Identify which cell holds the provided text, then report its (x, y) central coordinate. 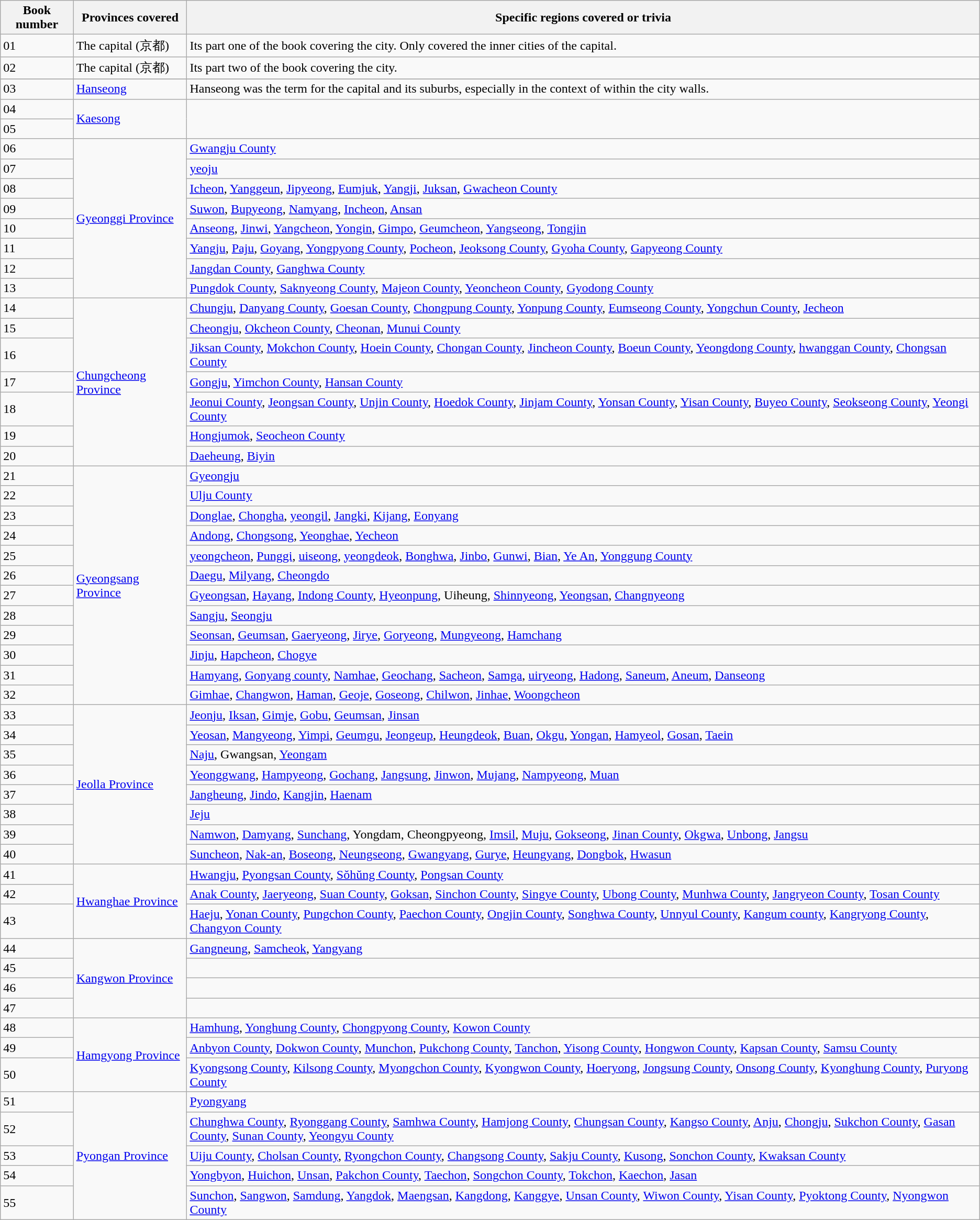
27 (37, 595)
Its part two of the book covering the city. (583, 68)
17 (37, 382)
53 (37, 1156)
39 (37, 834)
07 (37, 169)
34 (37, 735)
01 (37, 46)
Ulju County (583, 496)
Pyongan Province (130, 1156)
Suwon, Bupyeong, Namyang, Incheon, Ansan (583, 208)
24 (37, 535)
Gyeongsan, Hayang, Indong County, Hyeonpung, Uiheung, Shinnyeong, Yeongsan, Changnyeong (583, 595)
yeoju (583, 169)
38 (37, 814)
49 (37, 1048)
Anbyon County, Dokwon County, Munchon, Pukchong County, Tanchon, Yisong County, Hongwon County, Kapsan County, Samsu County (583, 1048)
29 (37, 635)
Specific regions covered or trivia (583, 18)
06 (37, 149)
Suncheon, Nak-an, Boseong, Neungseong, Gwangyang, Gurye, Heungyang, Dongbok, Hwasun (583, 854)
05 (37, 129)
10 (37, 228)
Jangheung, Jindo, Kangjin, Haenam (583, 794)
16 (37, 355)
Hanseong (130, 89)
Uiju County, Cholsan County, Ryongchon County, Changsong County, Sakju County, Kusong, Sonchon County, Kwaksan County (583, 1156)
Kyongsong County, Kilsong County, Myongchon County, Kyongwon County, Hoeryong, Jongsung County, Onsong County, Kyonghung County, Puryong County (583, 1075)
Jangdan County, Ganghwa County (583, 268)
41 (37, 874)
50 (37, 1075)
45 (37, 968)
Naju, Gwangsan, Yeongam (583, 755)
Gongju, Yimchon County, Hansan County (583, 382)
Gwangju County (583, 149)
33 (37, 715)
Yongbyon, Huichon, Unsan, Pakchon County, Taechon, Songchon County, Tokchon, Kaechon, Jasan (583, 1176)
Pungdok County, Saknyeong County, Majeon County, Yeoncheon County, Gyodong County (583, 288)
Jiksan County, Mokchon County, Hoein County, Chongan County, Jincheon County, Boeun County, Yeongdong County, hwanggan County, Chongsan County (583, 355)
31 (37, 675)
Provinces covered (130, 18)
Namwon, Damyang, Sunchang, Yongdam, Cheongpyeong, Imsil, Muju, Gokseong, Jinan County, Okgwa, Unbong, Jangsu (583, 834)
Hwangju, Pyongsan County, Sŏhŭng County, Pongsan County (583, 874)
26 (37, 575)
Anak County, Jaeryeong, Suan County, Goksan, Sinchon County, Singye County, Ubong County, Munhwa County, Jangryeon County, Tosan County (583, 894)
11 (37, 248)
Cheongju, Okcheon County, Cheonan, Munui County (583, 328)
42 (37, 894)
03 (37, 89)
40 (37, 854)
25 (37, 555)
Gyeongju (583, 476)
Gimhae, Changwon, Haman, Geoje, Goseong, Chilwon, Jinhae, Woongcheon (583, 695)
37 (37, 794)
04 (37, 109)
35 (37, 755)
09 (37, 208)
32 (37, 695)
Daeheung, Biyin (583, 456)
23 (37, 516)
Hamhung, Yonghung County, Chongpyong County, Kowon County (583, 1028)
46 (37, 988)
Yeonggwang, Hampyeong, Gochang, Jangsung, Jinwon, Mujang, Nampyeong, Muan (583, 775)
Gyeongsang Province (130, 585)
08 (37, 188)
Chungju, Danyang County, Goesan County, Chongpung County, Yonpung County, Eumseong County, Yongchun County, Jecheon (583, 308)
Jeolla Province (130, 785)
15 (37, 328)
52 (37, 1128)
Seonsan, Geumsan, Gaeryeong, Jirye, Goryeong, Mungyeong, Hamchang (583, 635)
Haeju, Yonan County, Pungchon County, Paechon County, Ongjin County, Songhwa County, Unnyul County, Kangum county, Kangryong County, Changyon County (583, 921)
Yeosan, Mangyeong, Yimpi, Geumgu, Jeongeup, Heungdeok, Buan, Okgu, Yongan, Hamyeol, Gosan, Taein (583, 735)
55 (37, 1203)
Andong, Chongsong, Yeonghae, Yecheon (583, 535)
14 (37, 308)
Hamgyong Province (130, 1055)
Jeonju, Iksan, Gimje, Gobu, Geumsan, Jinsan (583, 715)
Gangneung, Samcheok, Yangyang (583, 948)
Kaesong (130, 119)
44 (37, 948)
Yangju, Paju, Goyang, Yongpyong County, Pocheon, Jeoksong County, Gyoha County, Gapyeong County (583, 248)
13 (37, 288)
Jinju, Hapcheon, Chogye (583, 655)
12 (37, 268)
30 (37, 655)
20 (37, 456)
Its part one of the book covering the city. Only covered the inner cities of the capital. (583, 46)
54 (37, 1176)
yeongcheon, Punggi, uiseong, yeongdeok, Bonghwa, Jinbo, Gunwi, Bian, Ye An, Yonggung County (583, 555)
Hamyang, Gonyang county, Namhae, Geochang, Sacheon, Samga, uiryeong, Hadong, Saneum, Aneum, Danseong (583, 675)
47 (37, 1008)
Hanseong was the term for the capital and its suburbs, especially in the context of within the city walls. (583, 89)
02 (37, 68)
Jeju (583, 814)
Donglae, Chongha, yeongil, Jangki, Kijang, Eonyang (583, 516)
21 (37, 476)
36 (37, 775)
Icheon, Yanggeun, Jipyeong, Eumjuk, Yangji, Juksan, Gwacheon County (583, 188)
43 (37, 921)
Hwanghae Province (130, 901)
Sunchon, Sangwon, Samdung, Yangdok, Maengsan, Kangdong, Kanggye, Unsan County, Wiwon County, Yisan County, Pyoktong County, Nyongwon County (583, 1203)
Gyeonggi Province (130, 218)
Sangju, Seongju (583, 615)
Pyongyang (583, 1102)
22 (37, 496)
Kangwon Province (130, 978)
28 (37, 615)
Chungcheong Province (130, 382)
Book number (37, 18)
48 (37, 1028)
19 (37, 436)
Anseong, Jinwi, Yangcheon, Yongin, Gimpo, Geumcheon, Yangseong, Tongjin (583, 228)
51 (37, 1102)
18 (37, 409)
Daegu, Milyang, Cheongdo (583, 575)
Hongjumok, Seocheon County (583, 436)
